Search for the cell housing the specified text and yield its [x, y] center coordinate. 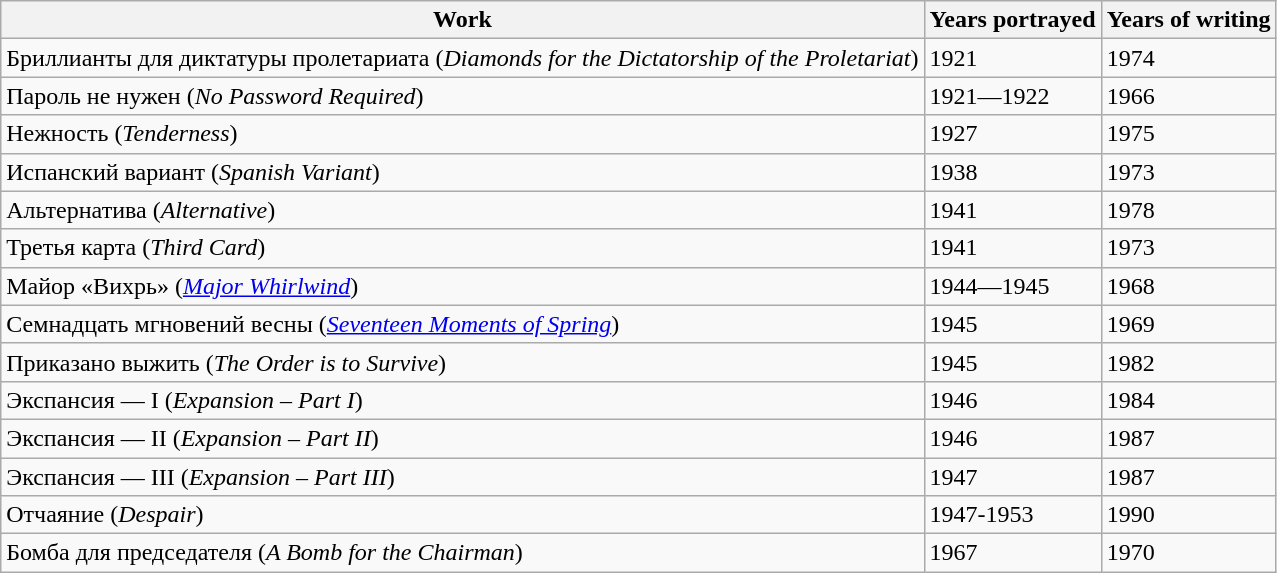
Пароль не нужен (No Password Required) [462, 96]
1944—1945 [1012, 286]
1921 [1012, 58]
1990 [1188, 515]
1947-1953 [1012, 515]
Третья карта (Third Card) [462, 248]
1970 [1188, 553]
1984 [1188, 400]
1947 [1012, 477]
Приказано выжить (The Order is to Survive) [462, 362]
Нежность (Tenderness) [462, 134]
1978 [1188, 210]
Экспансия — II (Expansion – Part II) [462, 438]
Альтернатива (Alternative) [462, 210]
1967 [1012, 553]
1927 [1012, 134]
Years of writing [1188, 20]
Бомба для председателя (A Bomb for the Chairman) [462, 553]
1982 [1188, 362]
Экспансия — III (Expansion – Part III) [462, 477]
Work [462, 20]
Семнадцать мгновений весны (Seventeen Moments of Spring) [462, 324]
Экспансия — I (Expansion – Part I) [462, 400]
1969 [1188, 324]
1974 [1188, 58]
Отчаяние (Despair) [462, 515]
Бриллианты для диктатуры пролетариата (Diamonds for the Dictatorship of the Proletariat) [462, 58]
Майор «Вихрь» (Major Whirlwind) [462, 286]
Испанский вариант (Spanish Variant) [462, 172]
1966 [1188, 96]
Years portrayed [1012, 20]
1975 [1188, 134]
1921—1922 [1012, 96]
1938 [1012, 172]
1968 [1188, 286]
